Extract the (x, y) coordinate from the center of the cell holding the provided text.  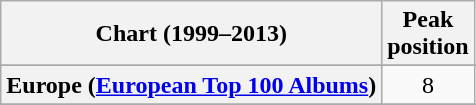
Chart (1999–2013) (192, 34)
Peakposition (428, 34)
8 (428, 85)
Europe (European Top 100 Albums) (192, 85)
